Locate the cell with the specified text and output its [X, Y] center coordinate. 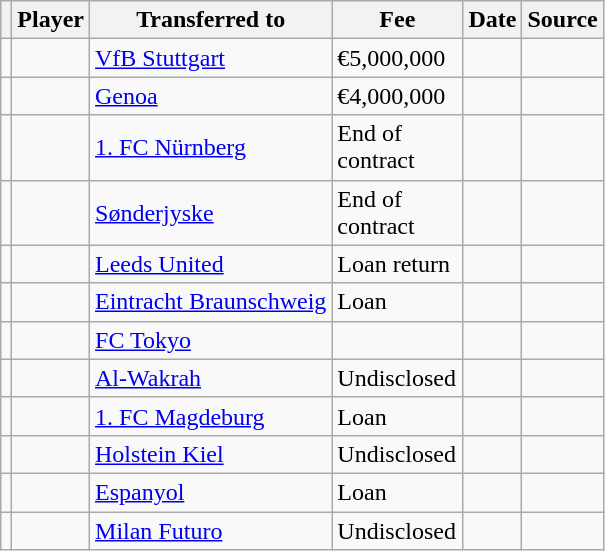
Source [562, 20]
1. FC Nürnberg [211, 148]
Genoa [211, 96]
FC Tokyo [211, 340]
Fee [398, 20]
Al-Wakrah [211, 378]
Holstein Kiel [211, 454]
Eintracht Braunschweig [211, 302]
VfB Stuttgart [211, 58]
Sønderjyske [211, 212]
Date [492, 20]
Transferred to [211, 20]
€5,000,000 [398, 58]
Loan return [398, 264]
Leeds United [211, 264]
Player [51, 20]
Milan Futuro [211, 531]
€4,000,000 [398, 96]
1. FC Magdeburg [211, 416]
Espanyol [211, 492]
